Return (X, Y) of the center of cell containing provided text 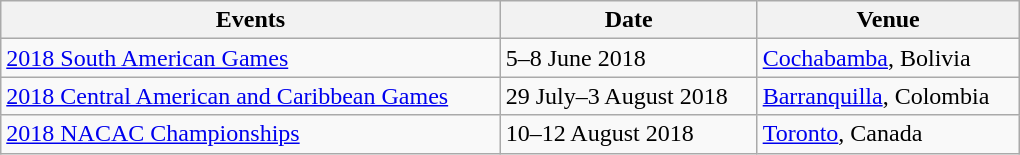
Venue (888, 20)
2018 South American Games (250, 58)
Events (250, 20)
Barranquilla, Colombia (888, 96)
2018 NACAC Championships (250, 134)
Date (628, 20)
10–12 August 2018 (628, 134)
29 July–3 August 2018 (628, 96)
2018 Central American and Caribbean Games (250, 96)
Toronto, Canada (888, 134)
Cochabamba, Bolivia (888, 58)
5–8 June 2018 (628, 58)
